Extract the [X, Y] coordinate from the center of the cell holding the provided text.  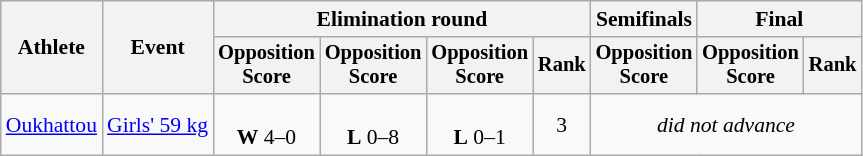
W 4–0 [266, 124]
Girls' 59 kg [158, 124]
L 0–8 [374, 124]
Event [158, 48]
Elimination round [402, 19]
Athlete [52, 48]
L 0–1 [480, 124]
Semifinals [644, 19]
Oukhattou [52, 124]
did not advance [726, 124]
3 [562, 124]
Final [779, 19]
